Return the [x, y] coordinate for the center point of the cell that contains the specified text.  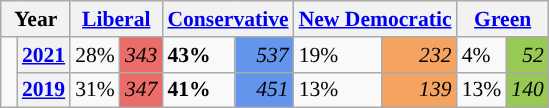
140 [528, 90]
Year [36, 19]
2021 [44, 55]
28% [95, 55]
31% [95, 90]
232 [418, 55]
41% [198, 90]
Conservative [228, 19]
343 [142, 55]
139 [418, 90]
43% [198, 55]
2019 [44, 90]
537 [264, 55]
Green [503, 19]
52 [528, 55]
New Democratic [376, 19]
4% [482, 55]
451 [264, 90]
Liberal [116, 19]
19% [338, 55]
347 [142, 90]
